Return [X, Y] of the center of cell containing provided text 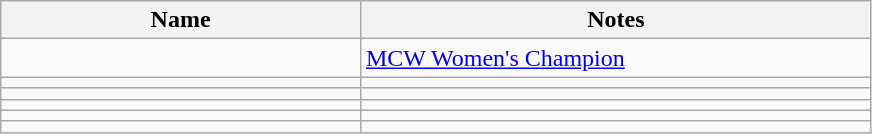
Notes [616, 20]
MCW Women's Champion [616, 58]
Name [181, 20]
